From the cell containing the given text, extract its center point as (X, Y) coordinate. 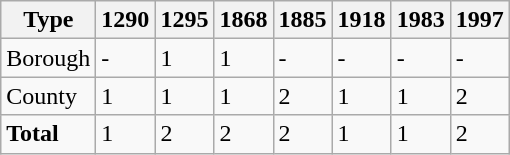
1983 (420, 20)
1918 (362, 20)
Borough (48, 58)
County (48, 96)
1885 (302, 20)
Type (48, 20)
1868 (244, 20)
1997 (480, 20)
1290 (126, 20)
1295 (184, 20)
Total (48, 134)
